Capture the cell that displays the provided text and extract its (X, Y) central coordinate. 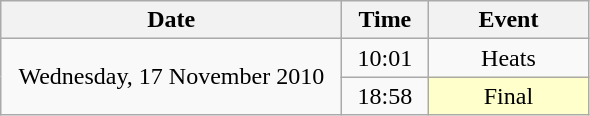
Time (385, 20)
18:58 (385, 96)
Final (508, 96)
Wednesday, 17 November 2010 (172, 77)
10:01 (385, 58)
Heats (508, 58)
Event (508, 20)
Date (172, 20)
